Identify which cell holds the provided text, then report its (x, y) central coordinate. 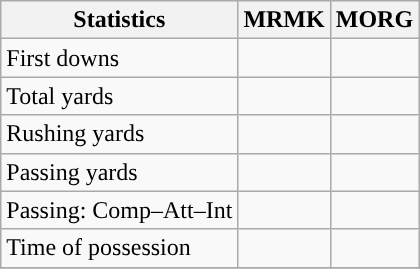
MORG (374, 20)
Statistics (120, 20)
Total yards (120, 96)
Rushing yards (120, 134)
Passing: Comp–Att–Int (120, 210)
MRMK (284, 20)
Time of possession (120, 248)
First downs (120, 58)
Passing yards (120, 172)
